Return (X, Y) of the center of cell containing provided text 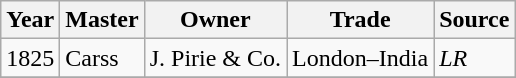
Owner (215, 20)
Trade (360, 20)
1825 (30, 58)
LR (474, 58)
Carss (102, 58)
J. Pirie & Co. (215, 58)
Source (474, 20)
London–India (360, 58)
Year (30, 20)
Master (102, 20)
